Scan for the cell matching the given text and deliver its (x, y) coordinate at center. 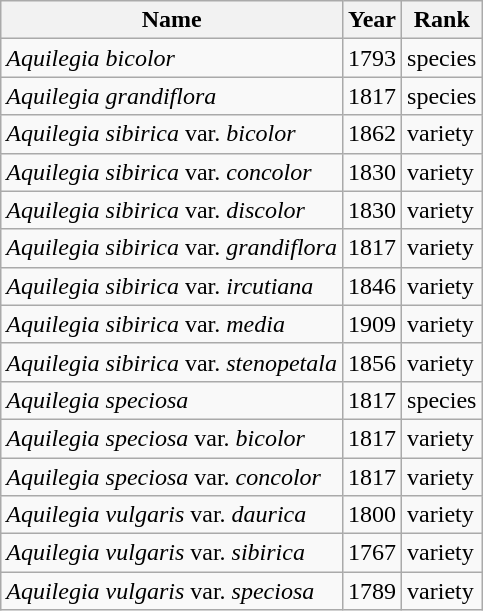
1846 (372, 286)
1862 (372, 134)
Year (372, 20)
1856 (372, 362)
1789 (372, 591)
Aquilegia sibirica var. media (172, 324)
1800 (372, 515)
Aquilegia speciosa (172, 400)
Aquilegia bicolor (172, 58)
1793 (372, 58)
Aquilegia vulgaris var. sibirica (172, 553)
1767 (372, 553)
Rank (442, 20)
Name (172, 20)
Aquilegia sibirica var. ircutiana (172, 286)
Aquilegia speciosa var. concolor (172, 477)
Aquilegia sibirica var. grandiflora (172, 248)
Aquilegia vulgaris var. daurica (172, 515)
Aquilegia grandiflora (172, 96)
Aquilegia sibirica var. stenopetala (172, 362)
Aquilegia sibirica var. discolor (172, 210)
1909 (372, 324)
Aquilegia sibirica var. concolor (172, 172)
Aquilegia speciosa var. bicolor (172, 438)
Aquilegia vulgaris var. speciosa (172, 591)
Aquilegia sibirica var. bicolor (172, 134)
